Pinpoint the cell where the given text exists, returning its (x, y) midpoint coordinate. 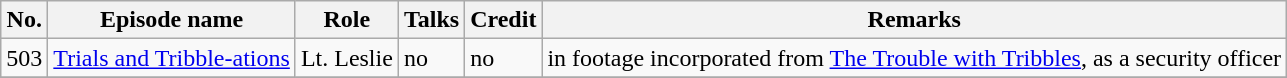
Lt. Leslie (346, 58)
Credit (504, 20)
No. (24, 20)
Talks (431, 20)
Remarks (914, 20)
in footage incorporated from The Trouble with Tribbles, as a security officer (914, 58)
503 (24, 58)
Episode name (172, 20)
Role (346, 20)
Trials and Tribble-ations (172, 58)
